Return [X, Y] of the center of cell containing provided text 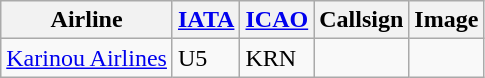
Callsign [362, 20]
Airline [87, 20]
IATA [206, 20]
ICAO [277, 20]
Karinou Airlines [87, 58]
KRN [277, 58]
Image [446, 20]
U5 [206, 58]
